For the text-containing cell, return its midpoint in (x, y) coordinate format. 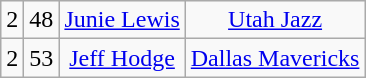
48 (42, 20)
Utah Jazz (275, 20)
Junie Lewis (122, 20)
53 (42, 58)
Dallas Mavericks (275, 58)
Jeff Hodge (122, 58)
